From the cell containing the given text, extract its center point as [x, y] coordinate. 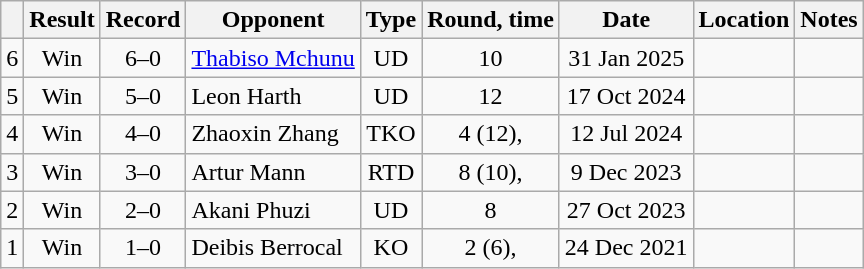
Record [143, 20]
Date [626, 20]
9 Dec 2023 [626, 172]
RTD [390, 172]
Zhaoxin Zhang [273, 134]
12 Jul 2024 [626, 134]
4–0 [143, 134]
Leon Harth [273, 96]
2–0 [143, 210]
6–0 [143, 58]
Type [390, 20]
24 Dec 2021 [626, 248]
Artur Mann [273, 172]
Deibis Berrocal [273, 248]
Location [744, 20]
12 [491, 96]
1 [12, 248]
8 [491, 210]
27 Oct 2023 [626, 210]
Round, time [491, 20]
3 [12, 172]
KO [390, 248]
8 (10), [491, 172]
31 Jan 2025 [626, 58]
2 [12, 210]
2 (6), [491, 248]
5–0 [143, 96]
5 [12, 96]
4 (12), [491, 134]
10 [491, 58]
Opponent [273, 20]
Thabiso Mchunu [273, 58]
17 Oct 2024 [626, 96]
Akani Phuzi [273, 210]
TKO [390, 134]
3–0 [143, 172]
Notes [829, 20]
1–0 [143, 248]
Result [62, 20]
4 [12, 134]
6 [12, 58]
